For the text-containing cell, return its midpoint in [X, Y] coordinate format. 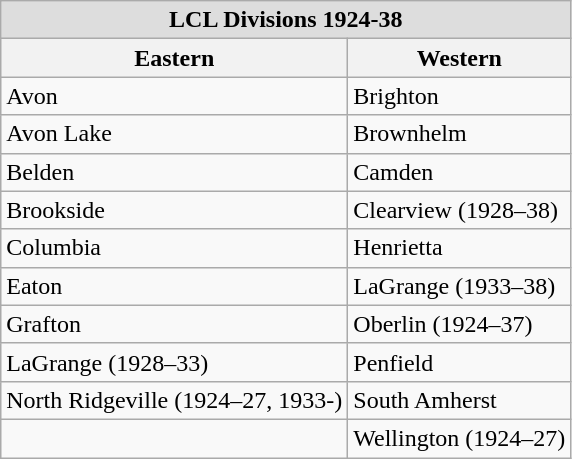
Eaton [174, 286]
Clearview (1928–38) [460, 210]
LCL Divisions 1924-38 [286, 20]
Brookside [174, 210]
Belden [174, 172]
Oberlin (1924–37) [460, 324]
Eastern [174, 58]
Penfield [460, 362]
Columbia [174, 248]
Camden [460, 172]
LaGrange (1928–33) [174, 362]
Avon Lake [174, 134]
Western [460, 58]
South Amherst [460, 400]
Brownhelm [460, 134]
North Ridgeville (1924–27, 1933-) [174, 400]
LaGrange (1933–38) [460, 286]
Wellington (1924–27) [460, 438]
Avon [174, 96]
Grafton [174, 324]
Henrietta [460, 248]
Brighton [460, 96]
